For the text-containing cell, return its midpoint in [x, y] coordinate format. 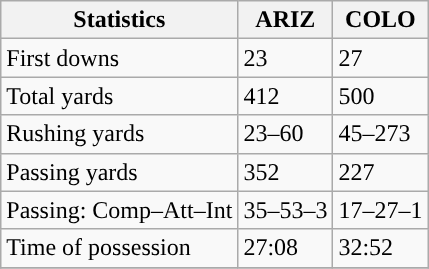
17–27–1 [380, 210]
Time of possession [120, 248]
Passing yards [120, 172]
227 [380, 172]
Rushing yards [120, 134]
27:08 [286, 248]
352 [286, 172]
COLO [380, 20]
32:52 [380, 248]
23 [286, 58]
45–273 [380, 134]
First downs [120, 58]
412 [286, 96]
Total yards [120, 96]
ARIZ [286, 20]
Statistics [120, 20]
Passing: Comp–Att–Int [120, 210]
27 [380, 58]
500 [380, 96]
35–53–3 [286, 210]
23–60 [286, 134]
